Return (x, y) of the center of cell containing provided text 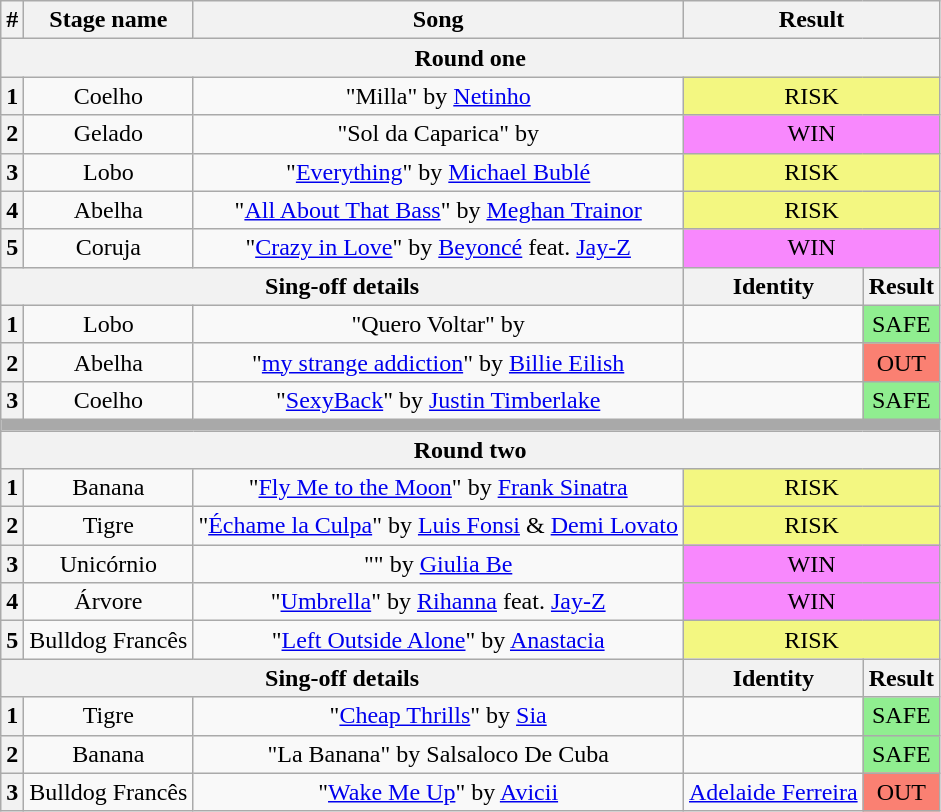
"Left Outside Alone" by Anastacia (438, 640)
"Milla" by Netinho (438, 96)
"Crazy in Love" by Beyoncé feat. Jay-Z (438, 248)
"Everything" by Michael Bublé (438, 172)
# (12, 20)
Gelado (108, 134)
"Umbrella" by Rihanna feat. Jay-Z (438, 602)
"Sol da Caparica" by (438, 134)
Adelaide Ferreira (773, 792)
Unicórnio (108, 564)
Coruja (108, 248)
Round one (470, 58)
"Wake Me Up" by Avicii (438, 792)
"Échame la Culpa" by Luis Fonsi & Demi Lovato (438, 526)
"La Banana" by Salsaloco De Cuba (438, 754)
"SexyBack" by Justin Timberlake (438, 400)
"Quero Voltar" by (438, 324)
"Cheap Thrills" by Sia (438, 716)
Song (438, 20)
"" by Giulia Be (438, 564)
Round two (470, 449)
Árvore (108, 602)
Stage name (108, 20)
"my strange addiction" by Billie Eilish (438, 362)
"All About That Bass" by Meghan Trainor (438, 210)
"Fly Me to the Moon" by Frank Sinatra (438, 488)
